From the cell containing the given text, extract its center point as [x, y] coordinate. 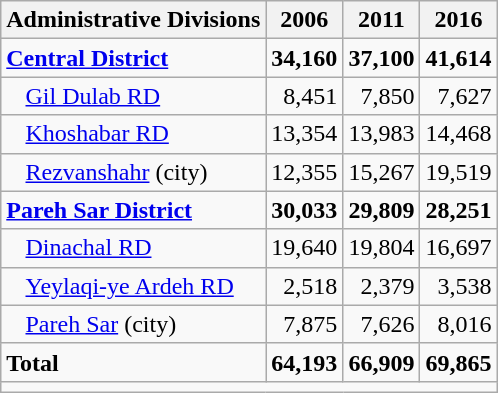
2,379 [382, 286]
3,538 [458, 286]
Rezvanshahr (city) [134, 172]
37,100 [382, 58]
8,451 [304, 96]
8,016 [458, 324]
29,809 [382, 210]
19,804 [382, 248]
13,354 [304, 134]
7,850 [382, 96]
Total [134, 362]
7,875 [304, 324]
66,909 [382, 362]
Dinachal RD [134, 248]
28,251 [458, 210]
64,193 [304, 362]
7,627 [458, 96]
Gil Dulab RD [134, 96]
12,355 [304, 172]
2011 [382, 20]
2,518 [304, 286]
13,983 [382, 134]
Pareh Sar District [134, 210]
16,697 [458, 248]
15,267 [382, 172]
7,626 [382, 324]
Administrative Divisions [134, 20]
14,468 [458, 134]
30,033 [304, 210]
19,519 [458, 172]
19,640 [304, 248]
Pareh Sar (city) [134, 324]
2006 [304, 20]
41,614 [458, 58]
Khoshabar RD [134, 134]
2016 [458, 20]
69,865 [458, 362]
Yeylaqi-ye Ardeh RD [134, 286]
34,160 [304, 58]
Central District [134, 58]
